Determine the (x, y) coordinate at the center of the cell enclosing the given text.  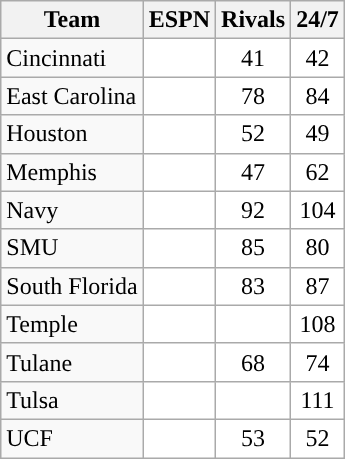
78 (254, 96)
108 (318, 324)
Navy (72, 210)
85 (254, 248)
Temple (72, 324)
Houston (72, 134)
74 (318, 362)
87 (318, 286)
111 (318, 400)
92 (254, 210)
South Florida (72, 286)
SMU (72, 248)
47 (254, 172)
Tulane (72, 362)
80 (318, 248)
104 (318, 210)
UCF (72, 438)
Rivals (254, 20)
Team (72, 20)
62 (318, 172)
ESPN (179, 20)
84 (318, 96)
Cincinnati (72, 58)
49 (318, 134)
Memphis (72, 172)
42 (318, 58)
24/7 (318, 20)
68 (254, 362)
83 (254, 286)
41 (254, 58)
Tulsa (72, 400)
East Carolina (72, 96)
53 (254, 438)
